Return (X, Y) of the center of cell containing provided text 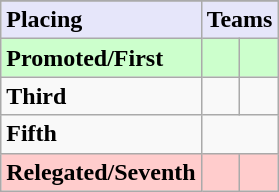
Fifth (101, 134)
Relegated/Seventh (101, 172)
Teams (240, 20)
Placing (101, 20)
Promoted/First (101, 58)
Third (101, 96)
